Return (X, Y) of the center of cell containing provided text 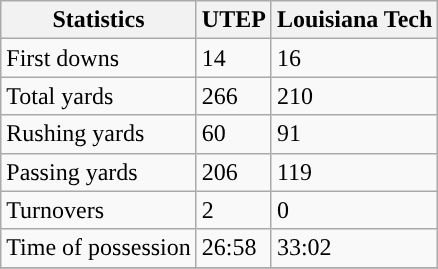
UTEP (234, 20)
26:58 (234, 248)
Rushing yards (99, 134)
Time of possession (99, 248)
Statistics (99, 20)
33:02 (354, 248)
0 (354, 210)
16 (354, 58)
91 (354, 134)
119 (354, 172)
Turnovers (99, 210)
First downs (99, 58)
266 (234, 96)
Louisiana Tech (354, 20)
2 (234, 210)
206 (234, 172)
210 (354, 96)
Total yards (99, 96)
60 (234, 134)
Passing yards (99, 172)
14 (234, 58)
